From the cell containing the given text, extract its center point as (x, y) coordinate. 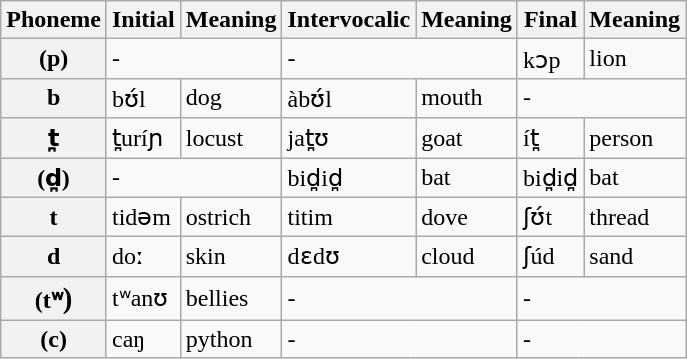
person (635, 138)
sand (635, 257)
b (54, 98)
bellies (231, 298)
ít̪ (550, 138)
skin (231, 257)
Initial (143, 20)
titim (349, 217)
(c) (54, 339)
(tʷ) (54, 298)
thread (635, 217)
locust (231, 138)
t̪ (54, 138)
dɛdʊ (349, 257)
(d̪) (54, 178)
lion (635, 59)
python (231, 339)
Intervocalic (349, 20)
ostrich (231, 217)
jat̪ʊ (349, 138)
ʃʊ́t (550, 217)
(p) (54, 59)
t (54, 217)
dog (231, 98)
tidəm (143, 217)
ʃúd (550, 257)
goat (467, 138)
mouth (467, 98)
doː (143, 257)
tʷanʊ (143, 298)
Final (550, 20)
Phoneme (54, 20)
d (54, 257)
cloud (467, 257)
àbʊ́l (349, 98)
t̪uríɲ (143, 138)
bʊ́l (143, 98)
kɔp (550, 59)
dove (467, 217)
caŋ (143, 339)
